Scan for the cell matching the given text and deliver its [X, Y] coordinate at center. 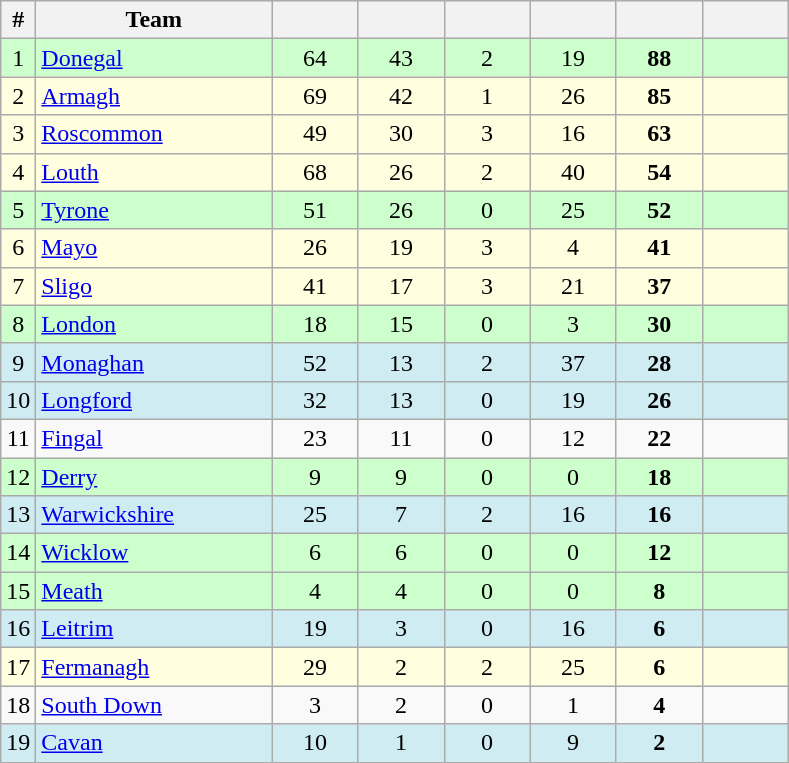
Wicklow [154, 553]
Cavan [154, 743]
14 [18, 553]
49 [315, 134]
Warwickshire [154, 515]
# [18, 20]
Tyrone [154, 210]
Fingal [154, 438]
South Down [154, 705]
21 [573, 286]
Team [154, 20]
54 [659, 172]
Louth [154, 172]
51 [315, 210]
32 [315, 400]
28 [659, 362]
63 [659, 134]
69 [315, 96]
40 [573, 172]
Donegal [154, 58]
64 [315, 58]
Sligo [154, 286]
Meath [154, 591]
Leitrim [154, 629]
42 [401, 96]
29 [315, 667]
68 [315, 172]
London [154, 324]
88 [659, 58]
85 [659, 96]
Derry [154, 477]
22 [659, 438]
43 [401, 58]
Fermanagh [154, 667]
Roscommon [154, 134]
Longford [154, 400]
Monaghan [154, 362]
Armagh [154, 96]
5 [18, 210]
Mayo [154, 248]
23 [315, 438]
